Locate the cell with the specified text and output its (X, Y) center coordinate. 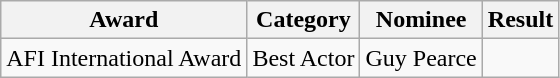
Best Actor (304, 58)
Guy Pearce (421, 58)
Category (304, 20)
Nominee (421, 20)
Award (124, 20)
Result (520, 20)
AFI International Award (124, 58)
